Return the (X, Y) coordinate for the center point of the cell that contains the specified text.  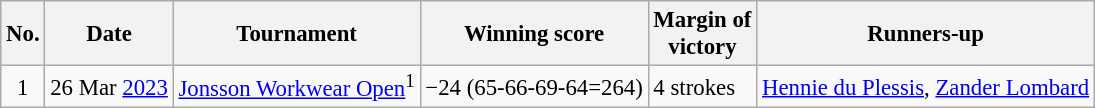
Date (109, 34)
No. (23, 34)
4 strokes (702, 87)
Winning score (534, 34)
Tournament (296, 34)
Hennie du Plessis, Zander Lombard (926, 87)
Runners-up (926, 34)
26 Mar 2023 (109, 87)
Margin ofvictory (702, 34)
Jonsson Workwear Open1 (296, 87)
−24 (65-66-69-64=264) (534, 87)
1 (23, 87)
